Search for the cell housing the specified text and yield its [x, y] center coordinate. 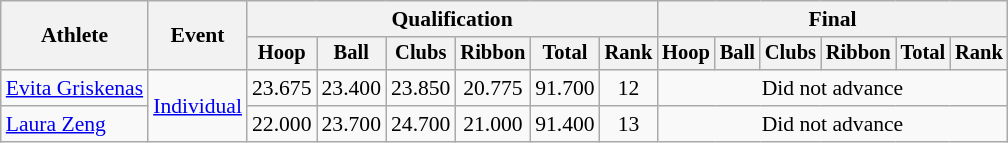
23.675 [282, 88]
22.000 [282, 124]
91.400 [564, 124]
91.700 [564, 88]
Event [198, 36]
23.850 [420, 88]
Evita Griskenas [74, 88]
24.700 [420, 124]
Athlete [74, 36]
23.700 [350, 124]
Laura Zeng [74, 124]
23.400 [350, 88]
12 [629, 88]
21.000 [492, 124]
Individual [198, 106]
13 [629, 124]
Final [832, 19]
20.775 [492, 88]
Qualification [452, 19]
